Determine the [X, Y] coordinate at the center of the cell enclosing the given text.  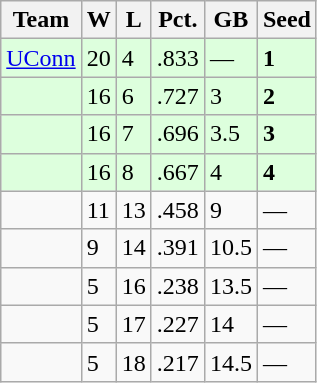
8 [134, 172]
18 [134, 362]
Team [41, 20]
.391 [178, 248]
GB [230, 20]
.217 [178, 362]
.727 [178, 96]
.227 [178, 324]
6 [134, 96]
.458 [178, 210]
13 [134, 210]
W [98, 20]
Seed [286, 20]
1 [286, 58]
.696 [178, 134]
3.5 [230, 134]
L [134, 20]
UConn [41, 58]
2 [286, 96]
11 [98, 210]
.833 [178, 58]
7 [134, 134]
20 [98, 58]
Pct. [178, 20]
.238 [178, 286]
10.5 [230, 248]
17 [134, 324]
14.5 [230, 362]
13.5 [230, 286]
.667 [178, 172]
